Output the [x, y] coordinate of the center of the cell containing the given text.  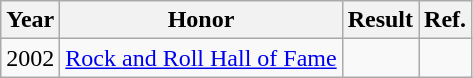
2002 [30, 58]
Honor [201, 20]
Rock and Roll Hall of Fame [201, 58]
Ref. [446, 20]
Year [30, 20]
Result [380, 20]
